Capture the cell that displays the provided text and extract its [x, y] central coordinate. 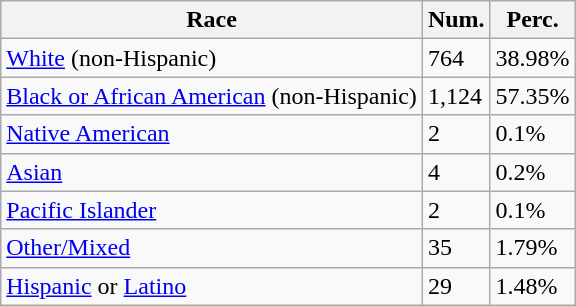
Pacific Islander [212, 210]
Black or African American (non-Hispanic) [212, 96]
29 [456, 286]
1,124 [456, 96]
38.98% [532, 58]
764 [456, 58]
Asian [212, 172]
Perc. [532, 20]
Num. [456, 20]
Hispanic or Latino [212, 286]
Other/Mixed [212, 248]
35 [456, 248]
1.79% [532, 248]
White (non-Hispanic) [212, 58]
4 [456, 172]
0.2% [532, 172]
Race [212, 20]
57.35% [532, 96]
Native American [212, 134]
1.48% [532, 286]
